For the text-containing cell, return its midpoint in (X, Y) coordinate format. 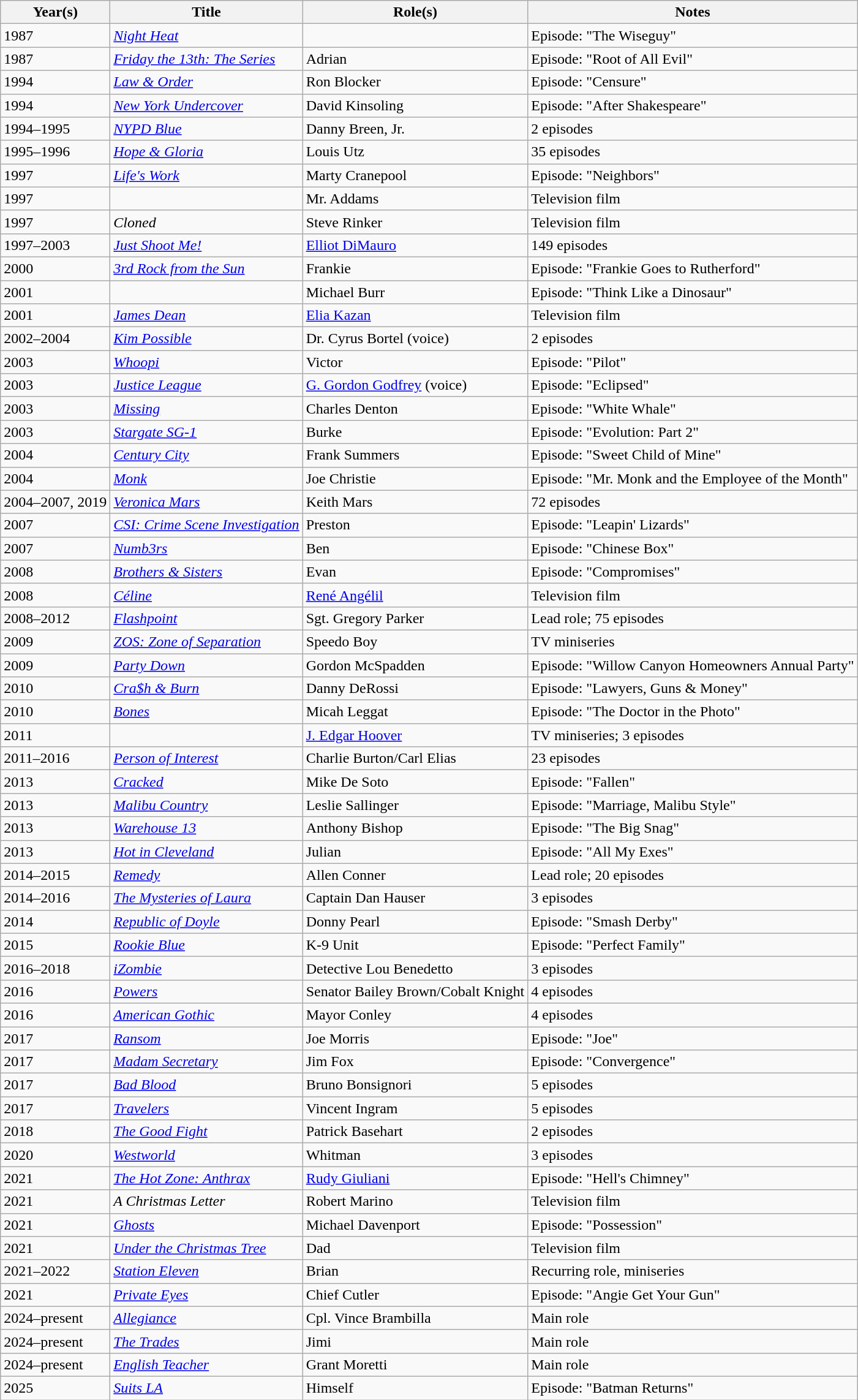
iZombie (206, 968)
Flashpoint (206, 618)
Bruno Bonsignori (415, 1085)
Title (206, 12)
Episode: "Evolution: Part 2" (693, 432)
2004–2007, 2019 (55, 502)
2016–2018 (55, 968)
Lead role; 20 episodes (693, 875)
Whitman (415, 1155)
Ben (415, 548)
149 episodes (693, 245)
Gordon McSpadden (415, 665)
David Kinsoling (415, 105)
Episode: "Mr. Monk and the Employee of the Month" (693, 479)
Westworld (206, 1155)
Donny Pearl (415, 921)
Jim Fox (415, 1062)
Law & Order (206, 82)
G. Gordon Godfrey (voice) (415, 385)
1994–1995 (55, 129)
Elia Kazan (415, 316)
Episode: "Willow Canyon Homeowners Annual Party" (693, 665)
Episode: "Frankie Goes to Rutherford" (693, 268)
Bad Blood (206, 1085)
René Angélil (415, 595)
J. Edgar Hoover (415, 735)
Night Heat (206, 36)
Michael Burr (415, 292)
Ron Blocker (415, 82)
Malibu Country (206, 805)
Episode: "Neighbors" (693, 175)
New York Undercover (206, 105)
Brothers & Sisters (206, 572)
Ransom (206, 1039)
Episode: "Root of All Evil" (693, 59)
Ghosts (206, 1225)
Louis Utz (415, 152)
Joe Morris (415, 1039)
2014–2016 (55, 898)
Century City (206, 455)
Hot in Cleveland (206, 852)
Episode: "Censure" (693, 82)
The Mysteries of Laura (206, 898)
Cpl. Vince Brambilla (415, 1318)
35 episodes (693, 152)
2008–2012 (55, 618)
Recurring role, miniseries (693, 1271)
Robert Marino (415, 1201)
Episode: "Eclipsed" (693, 385)
Jimi (415, 1341)
Vincent Ingram (415, 1108)
Steve Rinker (415, 222)
Patrick Basehart (415, 1132)
2000 (55, 268)
Céline (206, 595)
Episode: "Possession" (693, 1225)
TV miniseries; 3 episodes (693, 735)
Suits LA (206, 1388)
A Christmas Letter (206, 1201)
Lead role; 75 episodes (693, 618)
Under the Christmas Tree (206, 1248)
Michael Davenport (415, 1225)
James Dean (206, 316)
72 episodes (693, 502)
Powers (206, 991)
Episode: "Joe" (693, 1039)
2021–2022 (55, 1271)
Friday the 13th: The Series (206, 59)
Justice League (206, 385)
Dad (415, 1248)
English Teacher (206, 1364)
Episode: "White Whale" (693, 409)
Brian (415, 1271)
2011–2016 (55, 759)
Stargate SG-1 (206, 432)
Episode: "The Doctor in the Photo" (693, 712)
Numb3rs (206, 548)
Episode: "Batman Returns" (693, 1388)
2014 (55, 921)
Julian (415, 852)
Frank Summers (415, 455)
The Good Fight (206, 1132)
Anthony Bishop (415, 828)
Episode: "Sweet Child of Mine" (693, 455)
Private Eyes (206, 1295)
23 episodes (693, 759)
Dr. Cyrus Bortel (voice) (415, 339)
1995–1996 (55, 152)
Adrian (415, 59)
Veronica Mars (206, 502)
2018 (55, 1132)
Episode: "Hell's Chimney" (693, 1178)
Episode: "All My Exes" (693, 852)
Micah Leggat (415, 712)
ZOS: Zone of Separation (206, 641)
1997–2003 (55, 245)
Victor (415, 362)
Just Shoot Me! (206, 245)
Person of Interest (206, 759)
NYPD Blue (206, 129)
Life's Work (206, 175)
Notes (693, 12)
Rudy Giuliani (415, 1178)
Captain Dan Hauser (415, 898)
Party Down (206, 665)
Cra$h & Burn (206, 689)
Episode: "Smash Derby" (693, 921)
Sgt. Gregory Parker (415, 618)
Charles Denton (415, 409)
Allegiance (206, 1318)
The Hot Zone: Anthrax (206, 1178)
2002–2004 (55, 339)
Hope & Gloria (206, 152)
3rd Rock from the Sun (206, 268)
Detective Lou Benedetto (415, 968)
Episode: "The Big Snag" (693, 828)
2014–2015 (55, 875)
Cloned (206, 222)
2020 (55, 1155)
American Gothic (206, 1015)
Keith Mars (415, 502)
Warehouse 13 (206, 828)
Episode: "Compromises" (693, 572)
Rookie Blue (206, 945)
Senator Bailey Brown/Cobalt Knight (415, 991)
Episode: "Pilot" (693, 362)
Grant Moretti (415, 1364)
Station Eleven (206, 1271)
Charlie Burton/Carl Elias (415, 759)
Leslie Sallinger (415, 805)
Marty Cranepool (415, 175)
Role(s) (415, 12)
Episode: "After Shakespeare" (693, 105)
Episode: "Lawyers, Guns & Money" (693, 689)
Cracked (206, 782)
Travelers (206, 1108)
Republic of Doyle (206, 921)
2015 (55, 945)
Episode: "The Wiseguy" (693, 36)
Remedy (206, 875)
Danny Breen, Jr. (415, 129)
Burke (415, 432)
Episode: "Leapin' Lizards" (693, 525)
Episode: "Convergence" (693, 1062)
Allen Conner (415, 875)
Evan (415, 572)
Preston (415, 525)
Year(s) (55, 12)
Joe Christie (415, 479)
Madam Secretary (206, 1062)
Elliot DiMauro (415, 245)
Mr. Addams (415, 199)
Episode: "Marriage, Malibu Style" (693, 805)
Episode: "Fallen" (693, 782)
Episode: "Think Like a Dinosaur" (693, 292)
Episode: "Angie Get Your Gun" (693, 1295)
TV miniseries (693, 641)
Missing (206, 409)
Himself (415, 1388)
Episode: "Perfect Family" (693, 945)
Whoopi (206, 362)
Frankie (415, 268)
Danny DeRossi (415, 689)
Episode: "Chinese Box" (693, 548)
2011 (55, 735)
CSI: Crime Scene Investigation (206, 525)
K-9 Unit (415, 945)
Chief Cutler (415, 1295)
2025 (55, 1388)
Speedo Boy (415, 641)
Kim Possible (206, 339)
The Trades (206, 1341)
Mike De Soto (415, 782)
Monk (206, 479)
Bones (206, 712)
Mayor Conley (415, 1015)
